Capture the cell that displays the provided text and extract its (x, y) central coordinate. 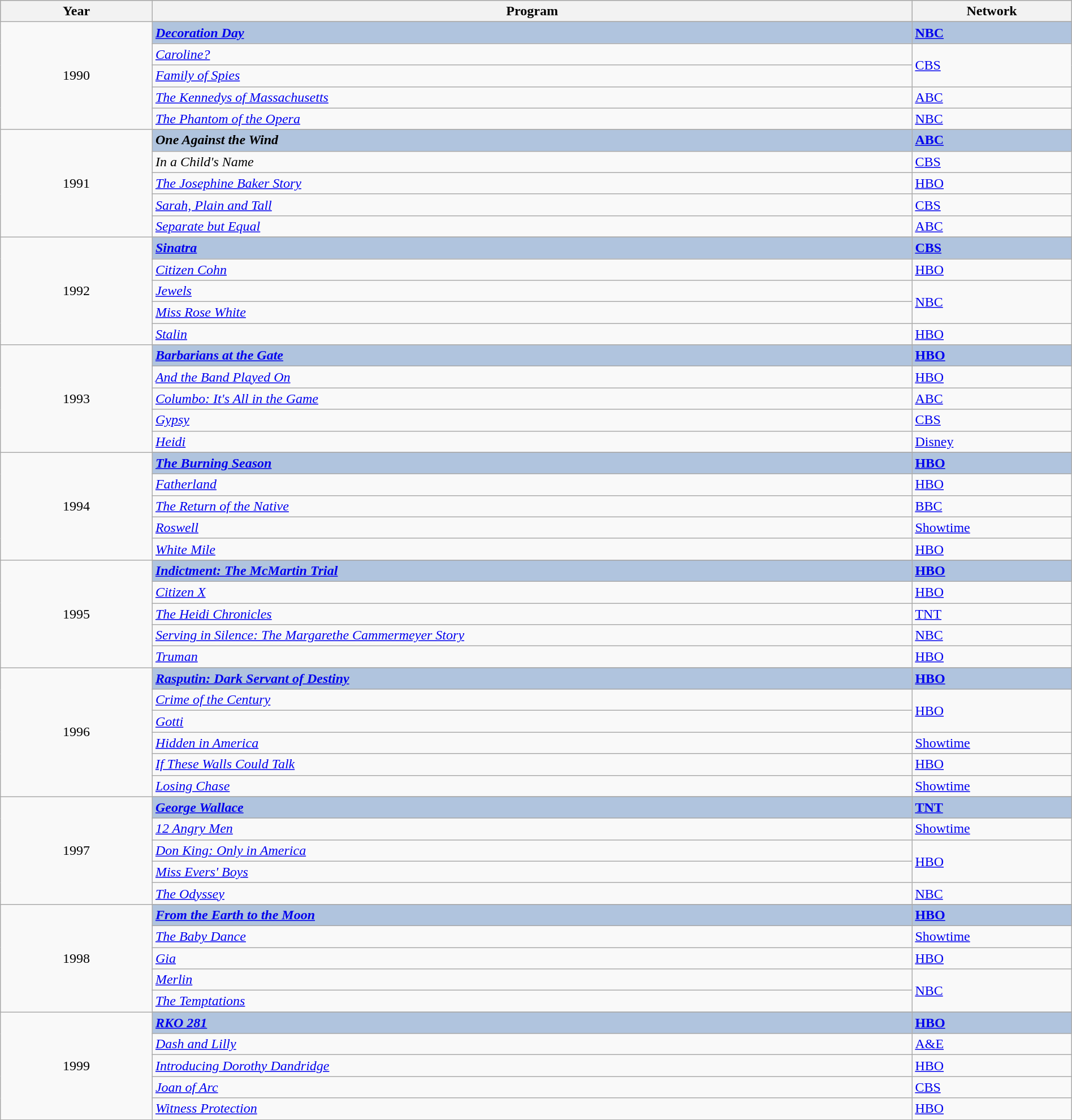
Gia (531, 958)
12 Angry Men (531, 829)
The Burning Season (531, 463)
Jewels (531, 291)
Disney (992, 442)
Hidden in America (531, 743)
Losing Chase (531, 786)
Citizen Cohn (531, 270)
Truman (531, 657)
The Temptations (531, 1001)
1995 (77, 613)
1996 (77, 732)
In a Child's Name (531, 162)
The Return of the Native (531, 506)
Rasputin: Dark Servant of Destiny (531, 678)
1990 (77, 76)
Miss Rose White (531, 313)
1999 (77, 1066)
1993 (77, 399)
Roswell (531, 527)
Miss Evers' Boys (531, 872)
Sarah, Plain and Tall (531, 205)
The Odyssey (531, 893)
Network (992, 11)
RKO 281 (531, 1023)
The Kennedys of Massachusetts (531, 97)
Separate but Equal (531, 226)
Barbarians at the Gate (531, 356)
BBC (992, 506)
Heidi (531, 442)
A&E (992, 1044)
Crime of the Century (531, 700)
Family of Spies (531, 76)
From the Earth to the Moon (531, 915)
1994 (77, 506)
And the Band Played On (531, 377)
Gotti (531, 721)
Citizen X (531, 592)
Gypsy (531, 420)
Dash and Lilly (531, 1044)
Program (531, 11)
Caroline? (531, 54)
Sinatra (531, 248)
1998 (77, 958)
Decoration Day (531, 33)
1997 (77, 850)
Indictment: The McMartin Trial (531, 570)
Introducing Dorothy Dandridge (531, 1066)
Merlin (531, 980)
The Phantom of the Opera (531, 119)
Serving in Silence: The Margarethe Cammermeyer Story (531, 635)
Columbo: It's All in the Game (531, 399)
One Against the Wind (531, 140)
White Mile (531, 549)
The Josephine Baker Story (531, 183)
Year (77, 11)
Fatherland (531, 485)
Joan of Arc (531, 1087)
Stalin (531, 334)
1992 (77, 291)
Witness Protection (531, 1109)
Don King: Only in America (531, 850)
The Heidi Chronicles (531, 613)
If These Walls Could Talk (531, 764)
1991 (77, 183)
The Baby Dance (531, 936)
George Wallace (531, 807)
